Locate the cell with the specified text and output its [X, Y] center coordinate. 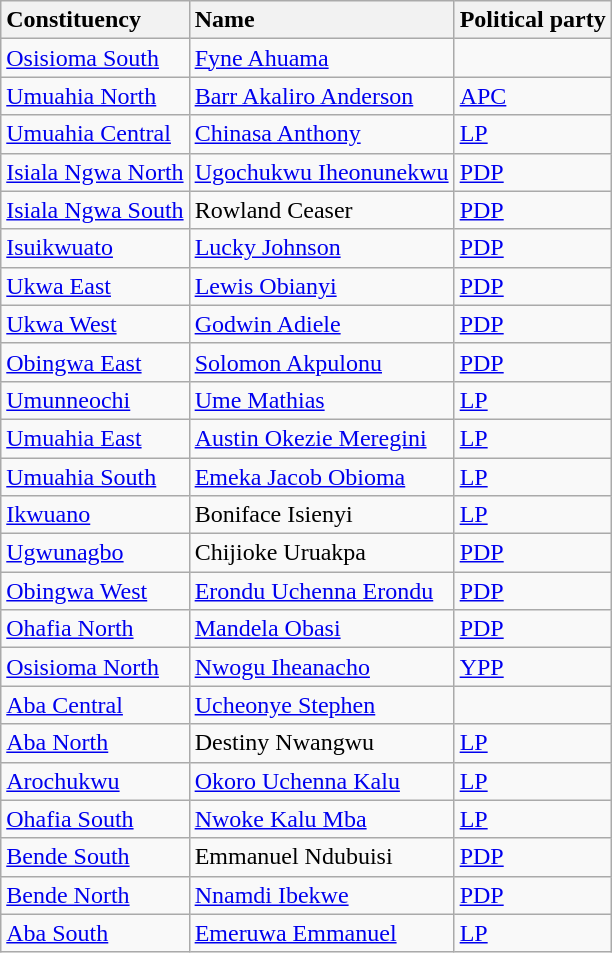
Mandela Obasi [322, 629]
Aba North [95, 743]
Lewis Obianyi [322, 286]
Obingwa West [95, 591]
Ikwuano [95, 515]
Aba South [95, 933]
Umuahia East [95, 438]
Okoro Uchenna Kalu [322, 781]
Ugwunagbo [95, 553]
Destiny Nwangwu [322, 743]
Godwin Adiele [322, 324]
Umuahia North [95, 96]
Ukwa East [95, 286]
Rowland Ceaser [322, 210]
Solomon Akpulonu [322, 362]
Ukwa West [95, 324]
Fyne Ahuama [322, 58]
Osisioma North [95, 667]
Obingwa East [95, 362]
Emeruwa Emmanuel [322, 933]
Austin Okezie Meregini [322, 438]
Osisioma South [95, 58]
Constituency [95, 20]
Ohafia North [95, 629]
Erondu Uchenna Erondu [322, 591]
Lucky Johnson [322, 248]
Chinasa Anthony [322, 134]
Ugochukwu Iheonunekwu [322, 172]
Aba Central [95, 705]
Isiala Ngwa South [95, 210]
Emeka Jacob Obioma [322, 477]
Ohafia South [95, 819]
Nnamdi Ibekwe [322, 895]
Bende North [95, 895]
Nwoke Kalu Mba [322, 819]
Ucheonye Stephen [322, 705]
Umuahia Central [95, 134]
Emmanuel Ndubuisi [322, 857]
Arochukwu [95, 781]
YPP [532, 667]
Bende South [95, 857]
Political party [532, 20]
Isuikwuato [95, 248]
Ume Mathias [322, 400]
Nwogu Iheanacho [322, 667]
Isiala Ngwa North [95, 172]
Name [322, 20]
APC [532, 96]
Chijioke Uruakpa [322, 553]
Umuahia South [95, 477]
Umunneochi [95, 400]
Barr Akaliro Anderson [322, 96]
Boniface Isienyi [322, 515]
